Locate the cell with the specified text and output its [X, Y] center coordinate. 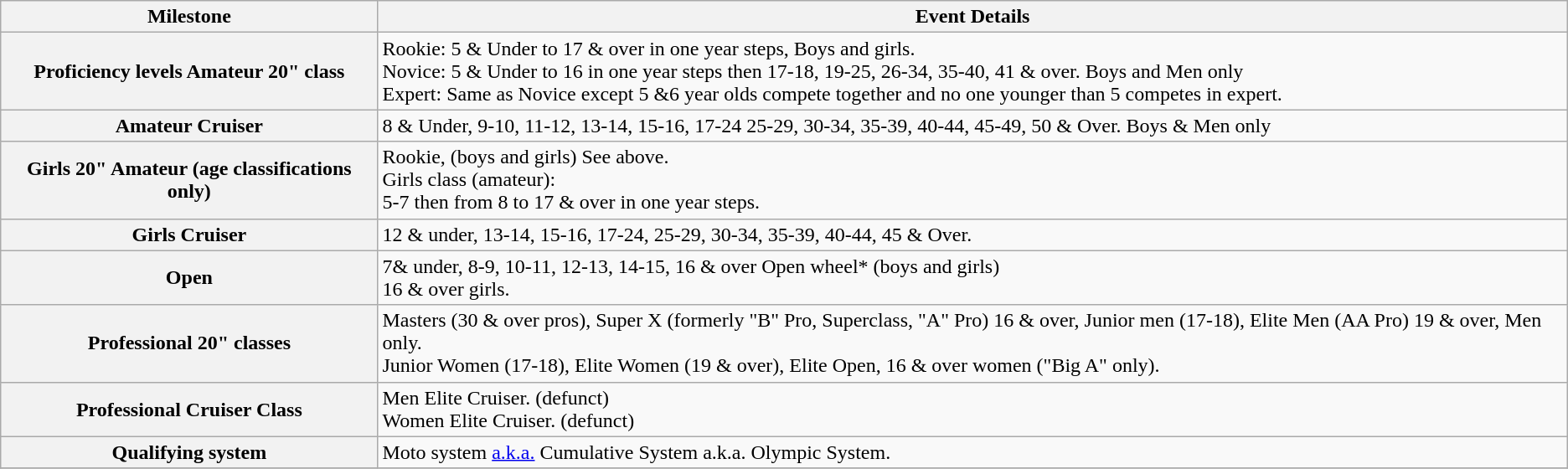
Girls Cruiser [189, 234]
8 & Under, 9-10, 11-12, 13-14, 15-16, 17-24 25-29, 30-34, 35-39, 40-44, 45-49, 50 & Over. Boys & Men only [972, 126]
Proficiency levels Amateur 20" class [189, 71]
Open [189, 278]
Moto system a.k.a. Cumulative System a.k.a. Olympic System. [972, 452]
Professional 20" classes [189, 343]
Professional Cruiser Class [189, 409]
Qualifying system [189, 452]
Men Elite Cruiser. (defunct)Women Elite Cruiser. (defunct) [972, 409]
Girls 20" Amateur (age classifications only) [189, 180]
7& under, 8-9, 10-11, 12-13, 14-15, 16 & over Open wheel* (boys and girls)16 & over girls. [972, 278]
Rookie, (boys and girls) See above.Girls class (amateur):5-7 then from 8 to 17 & over in one year steps. [972, 180]
Amateur Cruiser [189, 126]
Event Details [972, 17]
12 & under, 13-14, 15-16, 17-24, 25-29, 30-34, 35-39, 40-44, 45 & Over. [972, 234]
Milestone [189, 17]
